Search for the cell housing the specified text and yield its [X, Y] center coordinate. 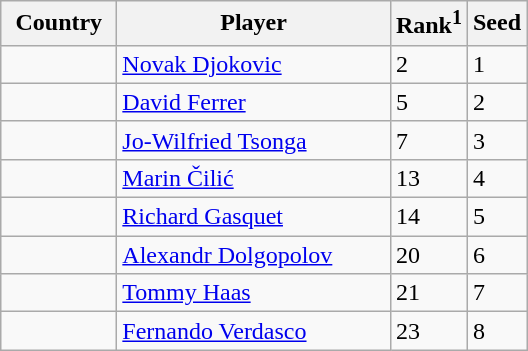
Richard Gasquet [254, 217]
Country [59, 24]
8 [496, 331]
13 [428, 178]
23 [428, 331]
3 [496, 140]
Player [254, 24]
21 [428, 293]
David Ferrer [254, 102]
Jo-Wilfried Tsonga [254, 140]
Rank1 [428, 24]
Tommy Haas [254, 293]
Novak Djokovic [254, 64]
20 [428, 255]
Alexandr Dolgopolov [254, 255]
Seed [496, 24]
Marin Čilić [254, 178]
14 [428, 217]
6 [496, 255]
Fernando Verdasco [254, 331]
4 [496, 178]
1 [496, 64]
